Find where the given text appears and provide that cell's center as [X, Y] coordinate. 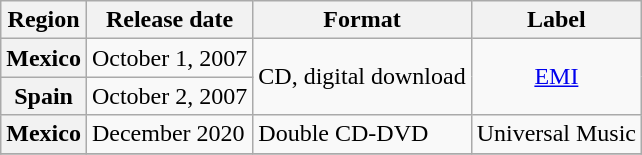
October 2, 2007 [169, 96]
Double CD-DVD [362, 134]
CD, digital download [362, 77]
Region [44, 20]
EMI [556, 77]
Format [362, 20]
Spain [44, 96]
Universal Music [556, 134]
Label [556, 20]
Release date [169, 20]
October 1, 2007 [169, 58]
December 2020 [169, 134]
